From the cell containing the given text, extract its center point as [x, y] coordinate. 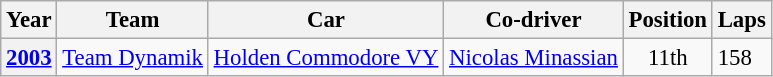
Co-driver [534, 20]
Team [132, 20]
Nicolas Minassian [534, 58]
2003 [29, 58]
Position [668, 20]
11th [668, 58]
Holden Commodore VY [326, 58]
158 [742, 58]
Team Dynamik [132, 58]
Year [29, 20]
Car [326, 20]
Laps [742, 20]
